Scan for the cell matching the given text and deliver its [x, y] coordinate at center. 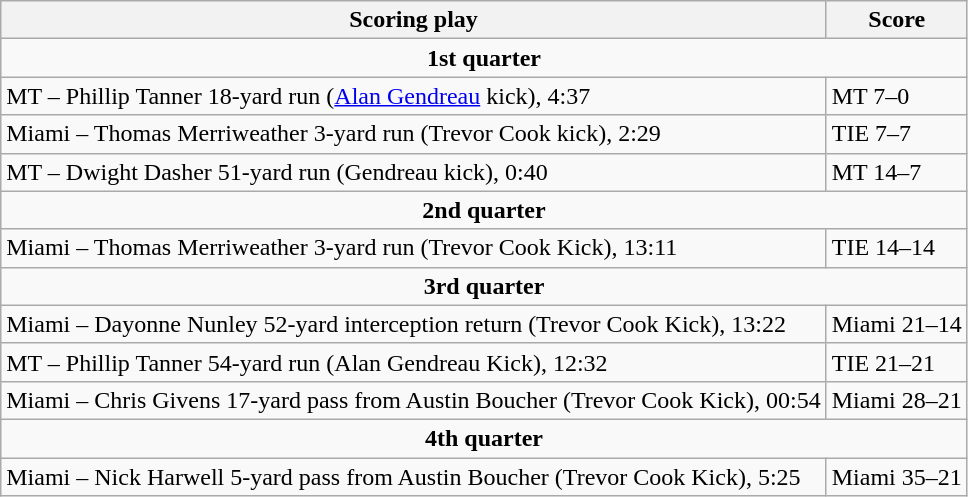
MT – Phillip Tanner 18-yard run (Alan Gendreau kick), 4:37 [414, 96]
MT 7–0 [896, 96]
3rd quarter [484, 286]
Miami 21–14 [896, 324]
Miami – Nick Harwell 5-yard pass from Austin Boucher (Trevor Cook Kick), 5:25 [414, 477]
Miami 28–21 [896, 400]
Miami – Chris Givens 17-yard pass from Austin Boucher (Trevor Cook Kick), 00:54 [414, 400]
Miami – Dayonne Nunley 52-yard interception return (Trevor Cook Kick), 13:22 [414, 324]
Miami 35–21 [896, 477]
4th quarter [484, 438]
Miami – Thomas Merriweather 3-yard run (Trevor Cook Kick), 13:11 [414, 248]
MT – Dwight Dasher 51-yard run (Gendreau kick), 0:40 [414, 172]
MT – Phillip Tanner 54-yard run (Alan Gendreau Kick), 12:32 [414, 362]
2nd quarter [484, 210]
Miami – Thomas Merriweather 3-yard run (Trevor Cook kick), 2:29 [414, 134]
Score [896, 20]
TIE 21–21 [896, 362]
TIE 7–7 [896, 134]
1st quarter [484, 58]
Scoring play [414, 20]
TIE 14–14 [896, 248]
MT 14–7 [896, 172]
